Return the (x, y) coordinate for the center point of the cell that contains the specified text.  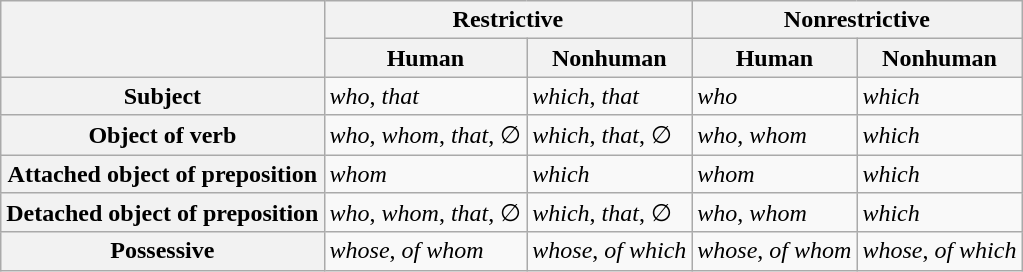
who, that (426, 96)
Restrictive (508, 20)
who (774, 96)
Nonrestrictive (857, 20)
Subject (162, 96)
Detached object of preposition (162, 213)
which, that (610, 96)
Object of verb (162, 135)
Possessive (162, 251)
Attached object of preposition (162, 173)
